Locate the cell with the specified text and output its (x, y) center coordinate. 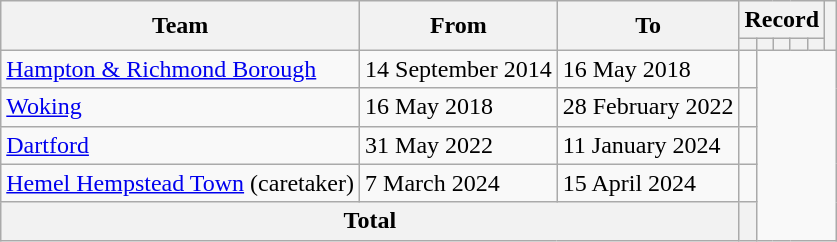
To (648, 26)
11 January 2024 (648, 145)
Total (370, 221)
28 February 2022 (648, 107)
Woking (180, 107)
14 September 2014 (459, 69)
31 May 2022 (459, 145)
Hemel Hempstead Town (caretaker) (180, 183)
15 April 2024 (648, 183)
Hampton & Richmond Borough (180, 69)
Dartford (180, 145)
Record (782, 20)
7 March 2024 (459, 183)
Team (180, 26)
From (459, 26)
